Search for the cell housing the specified text and yield its [X, Y] center coordinate. 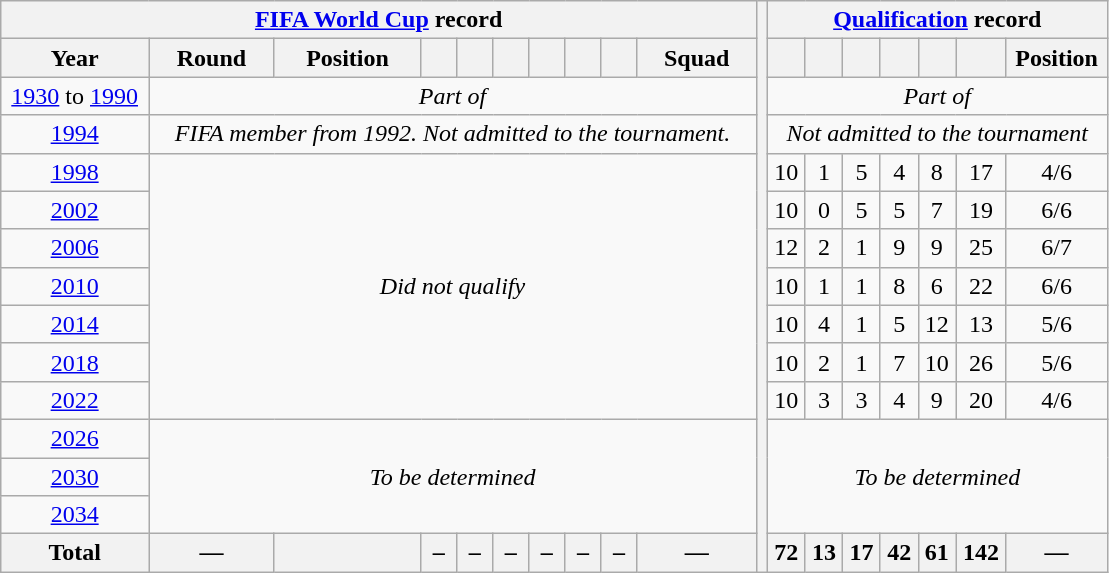
Not admitted to the tournament [938, 134]
1998 [75, 172]
2034 [75, 515]
26 [982, 362]
FIFA member from 1992. Not admitted to the tournament. [453, 134]
6 [937, 286]
22 [982, 286]
1930 to 1990 [75, 96]
2026 [75, 438]
20 [982, 400]
2022 [75, 400]
Total [75, 553]
2014 [75, 324]
Year [75, 58]
2002 [75, 210]
1994 [75, 134]
Qualification record [938, 20]
42 [899, 553]
61 [937, 553]
25 [982, 248]
6/7 [1056, 248]
FIFA World Cup record [379, 20]
142 [982, 553]
Did not qualify [453, 286]
2030 [75, 477]
72 [787, 553]
19 [982, 210]
Squad [697, 58]
Round [212, 58]
2006 [75, 248]
2010 [75, 286]
2018 [75, 362]
0 [824, 210]
